Return [x, y] of the center of cell containing provided text 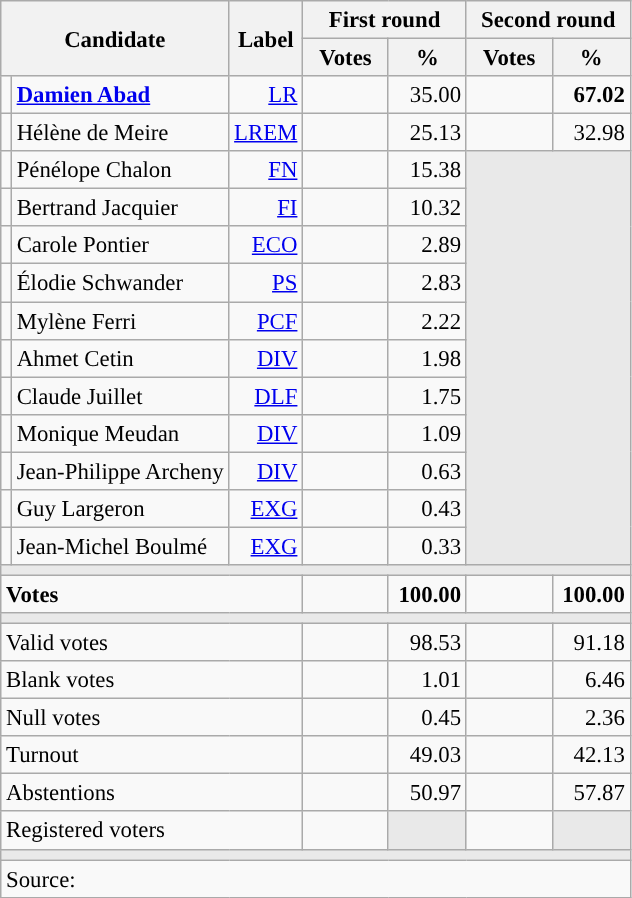
98.53 [427, 643]
FN [266, 170]
0.33 [427, 546]
50.97 [427, 793]
35.00 [427, 95]
Pénélope Chalon [120, 170]
Turnout [152, 755]
0.63 [427, 471]
Jean-Philippe Archeny [120, 471]
Second round [548, 20]
ECO [266, 245]
Mylène Ferri [120, 321]
PS [266, 283]
Abstentions [152, 793]
First round [385, 20]
Hélène de Meire [120, 133]
1.75 [427, 396]
25.13 [427, 133]
LR [266, 95]
Candidate [115, 38]
0.43 [427, 509]
DLF [266, 396]
PCF [266, 321]
1.98 [427, 358]
Bertrand Jacquier [120, 208]
Label [266, 38]
2.22 [427, 321]
2.83 [427, 283]
49.03 [427, 755]
42.13 [591, 755]
2.89 [427, 245]
Null votes [152, 718]
1.09 [427, 433]
FI [266, 208]
6.46 [591, 680]
15.38 [427, 170]
Claude Juillet [120, 396]
Carole Pontier [120, 245]
Valid votes [152, 643]
Monique Meudan [120, 433]
91.18 [591, 643]
2.36 [591, 718]
Source: [316, 879]
Élodie Schwander [120, 283]
Registered voters [152, 831]
Damien Abad [120, 95]
Jean-Michel Boulmé [120, 546]
Blank votes [152, 680]
10.32 [427, 208]
0.45 [427, 718]
67.02 [591, 95]
Ahmet Cetin [120, 358]
1.01 [427, 680]
57.87 [591, 793]
32.98 [591, 133]
LREM [266, 133]
Guy Largeron [120, 509]
